Search for the cell housing the specified text and yield its (x, y) center coordinate. 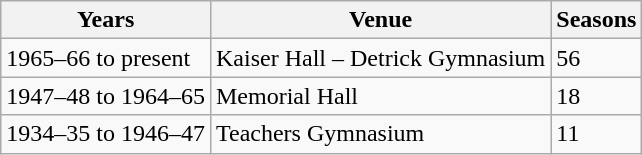
1965–66 to present (106, 58)
11 (596, 134)
18 (596, 96)
Memorial Hall (380, 96)
Years (106, 20)
56 (596, 58)
Venue (380, 20)
Teachers Gymnasium (380, 134)
1947–48 to 1964–65 (106, 96)
Kaiser Hall – Detrick Gymnasium (380, 58)
1934–35 to 1946–47 (106, 134)
Seasons (596, 20)
